Provide the (X, Y) coordinate of the cell's center where the given text is located.  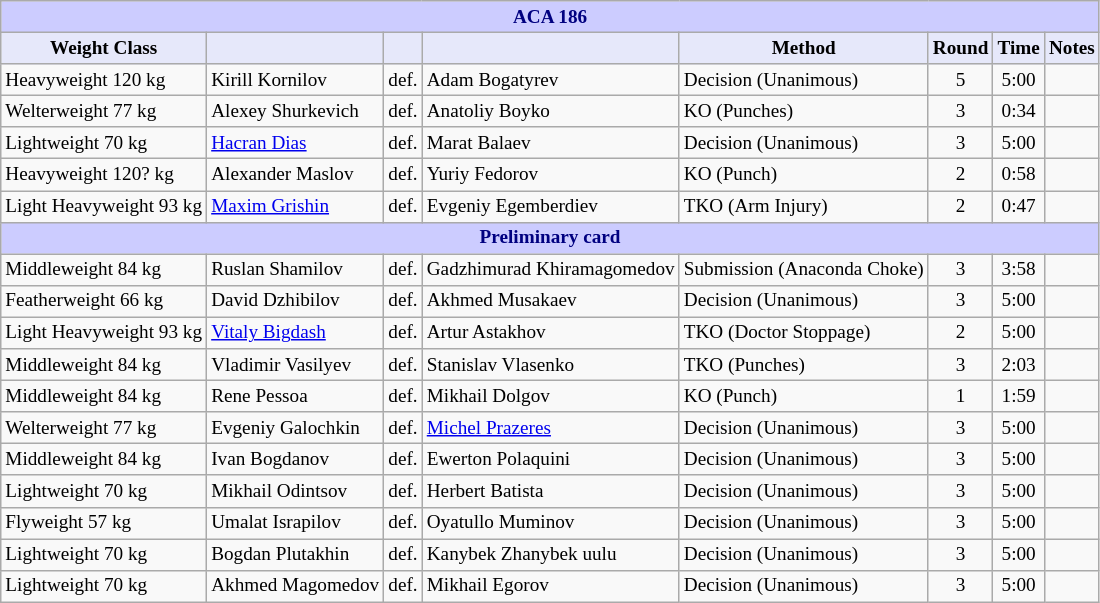
Akhmed Magomedov (296, 586)
Herbert Batista (550, 491)
David Dzhibilov (296, 301)
Akhmed Musakaev (550, 301)
Weight Class (104, 48)
Vitaly Bigdash (296, 333)
1 (960, 396)
Round (960, 48)
Heavyweight 120 kg (104, 80)
TKO (Arm Injury) (804, 206)
Anatoliy Boyko (550, 111)
Yuriy Fedorov (550, 175)
TKO (Punches) (804, 365)
Rene Pessoa (296, 396)
Preliminary card (550, 238)
Umalat Israpilov (296, 523)
Oyatullo Muminov (550, 523)
KO (Punches) (804, 111)
Evgeniy Galochkin (296, 428)
TKO (Doctor Stoppage) (804, 333)
Gadzhimurad Khiramagomedov (550, 270)
Notes (1072, 48)
Maxim Grishin (296, 206)
Time (1018, 48)
Alexey Shurkevich (296, 111)
Alexander Maslov (296, 175)
Hacran Dias (296, 143)
Adam Bogatyrev (550, 80)
0:47 (1018, 206)
3:58 (1018, 270)
Michel Prazeres (550, 428)
Ivan Bogdanov (296, 460)
Bogdan Plutakhin (296, 554)
Featherweight 66 kg (104, 301)
Kirill Kornilov (296, 80)
Mikhail Dolgov (550, 396)
Mikhail Odintsov (296, 491)
1:59 (1018, 396)
Mikhail Egorov (550, 586)
Flyweight 57 kg (104, 523)
Ruslan Shamilov (296, 270)
Kanybek Zhanybek uulu (550, 554)
5 (960, 80)
Vladimir Vasilyev (296, 365)
ACA 186 (550, 17)
2:03 (1018, 365)
Method (804, 48)
Evgeniy Egemberdiev (550, 206)
0:58 (1018, 175)
Stanislav Vlasenko (550, 365)
0:34 (1018, 111)
Marat Balaev (550, 143)
Submission (Anaconda Choke) (804, 270)
Artur Astakhov (550, 333)
Ewerton Polaquini (550, 460)
Heavyweight 120? kg (104, 175)
